Determine the (x, y) coordinate at the center of the cell enclosing the given text.  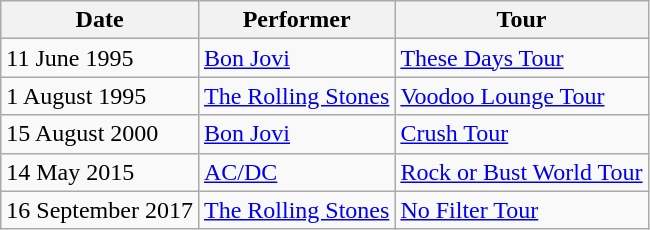
1 August 1995 (100, 96)
15 August 2000 (100, 134)
14 May 2015 (100, 172)
Voodoo Lounge Tour (522, 96)
Performer (296, 20)
No Filter Tour (522, 210)
These Days Tour (522, 58)
Tour (522, 20)
AC/DC (296, 172)
Date (100, 20)
Crush Tour (522, 134)
11 June 1995 (100, 58)
16 September 2017 (100, 210)
Rock or Bust World Tour (522, 172)
